From the cell containing the given text, extract its center point as (x, y) coordinate. 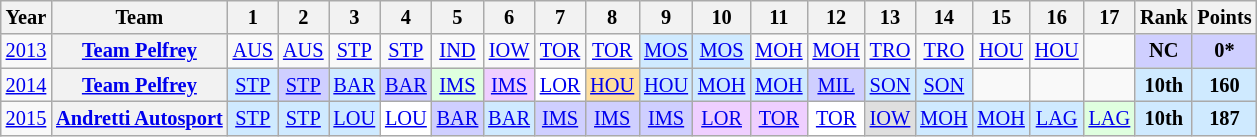
13 (890, 17)
15 (1000, 17)
NC (1164, 51)
17 (1110, 17)
4 (406, 17)
0* (1224, 51)
16 (1057, 17)
Andretti Autosport (139, 118)
Year (26, 17)
12 (836, 17)
8 (612, 17)
10 (722, 17)
1 (253, 17)
5 (458, 17)
Team (139, 17)
Rank (1164, 17)
9 (666, 17)
7 (560, 17)
MIL (836, 85)
160 (1224, 85)
IND (458, 51)
3 (354, 17)
2013 (26, 51)
2015 (26, 118)
Points (1224, 17)
14 (944, 17)
187 (1224, 118)
6 (509, 17)
2014 (26, 85)
11 (778, 17)
2 (303, 17)
